Detect which cell encompasses the target text, then output its [x, y] center coordinate. 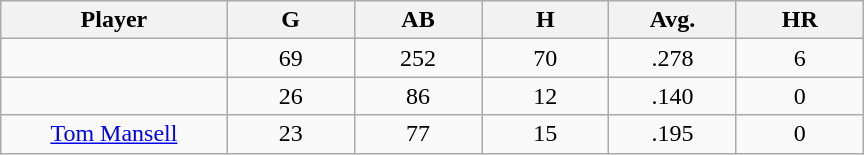
26 [290, 96]
AB [418, 20]
12 [546, 96]
6 [800, 58]
H [546, 20]
86 [418, 96]
Tom Mansell [114, 134]
.140 [672, 96]
69 [290, 58]
23 [290, 134]
252 [418, 58]
HR [800, 20]
.278 [672, 58]
70 [546, 58]
G [290, 20]
77 [418, 134]
Avg. [672, 20]
15 [546, 134]
Player [114, 20]
.195 [672, 134]
